Output the (X, Y) coordinate of the center of the cell containing the given text.  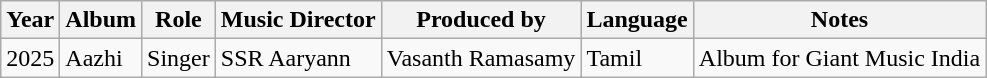
Album (101, 20)
Aazhi (101, 58)
Music Director (298, 20)
Singer (179, 58)
2025 (30, 58)
Vasanth Ramasamy (481, 58)
Role (179, 20)
Year (30, 20)
SSR Aaryann (298, 58)
Tamil (637, 58)
Produced by (481, 20)
Album for Giant Music India (839, 58)
Language (637, 20)
Notes (839, 20)
